Output the [x, y] coordinate of the center of the cell containing the given text.  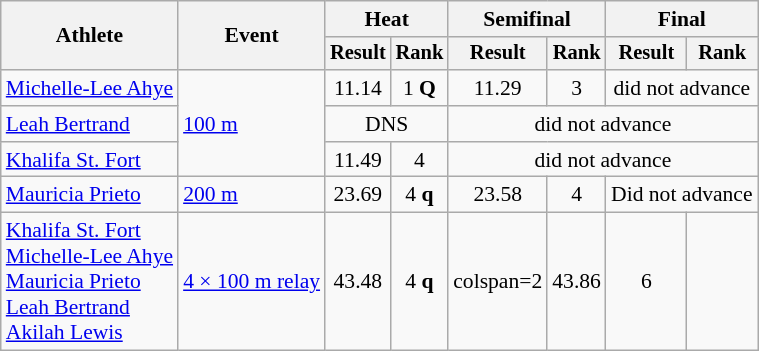
11.49 [358, 160]
6 [646, 282]
DNS [386, 124]
43.48 [358, 282]
1 Q [420, 88]
Khalifa St. FortMichelle-Lee AhyeMauricia PrietoLeah BertrandAkilah Lewis [90, 282]
4 × 100 m relay [252, 282]
11.29 [498, 88]
Mauricia Prieto [90, 195]
Leah Bertrand [90, 124]
23.58 [498, 195]
43.86 [576, 282]
Semifinal [527, 19]
colspan=2 [498, 282]
Final [682, 19]
Heat [386, 19]
Did not advance [682, 195]
3 [576, 88]
Khalifa St. Fort [90, 160]
Michelle-Lee Ahye [90, 88]
Event [252, 36]
11.14 [358, 88]
200 m [252, 195]
Athlete [90, 36]
23.69 [358, 195]
100 m [252, 124]
